Search for the cell housing the specified text and yield its [X, Y] center coordinate. 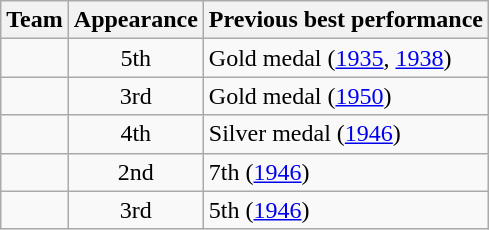
5th [136, 58]
Gold medal (1950) [346, 96]
5th (1946) [346, 210]
Silver medal (1946) [346, 134]
Appearance [136, 20]
7th (1946) [346, 172]
Team [35, 20]
Gold medal (1935, 1938) [346, 58]
2nd [136, 172]
Previous best performance [346, 20]
4th [136, 134]
